Output the (x, y) coordinate of the center of the cell containing the given text.  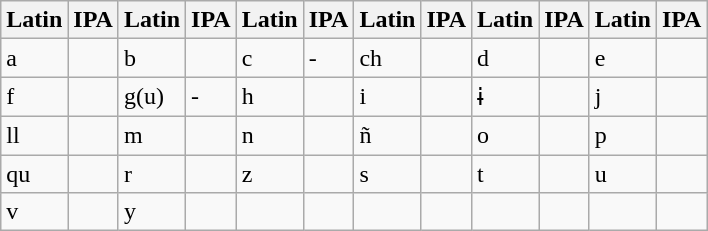
g(u) (152, 97)
a (34, 58)
y (152, 212)
ll (34, 135)
t (506, 173)
ɨ (506, 97)
p (622, 135)
qu (34, 173)
b (152, 58)
u (622, 173)
ch (388, 58)
v (34, 212)
ñ (388, 135)
c (270, 58)
m (152, 135)
f (34, 97)
d (506, 58)
r (152, 173)
n (270, 135)
z (270, 173)
h (270, 97)
i (388, 97)
s (388, 173)
e (622, 58)
o (506, 135)
j (622, 97)
